Return the (X, Y) coordinate for the center point of the cell that contains the specified text.  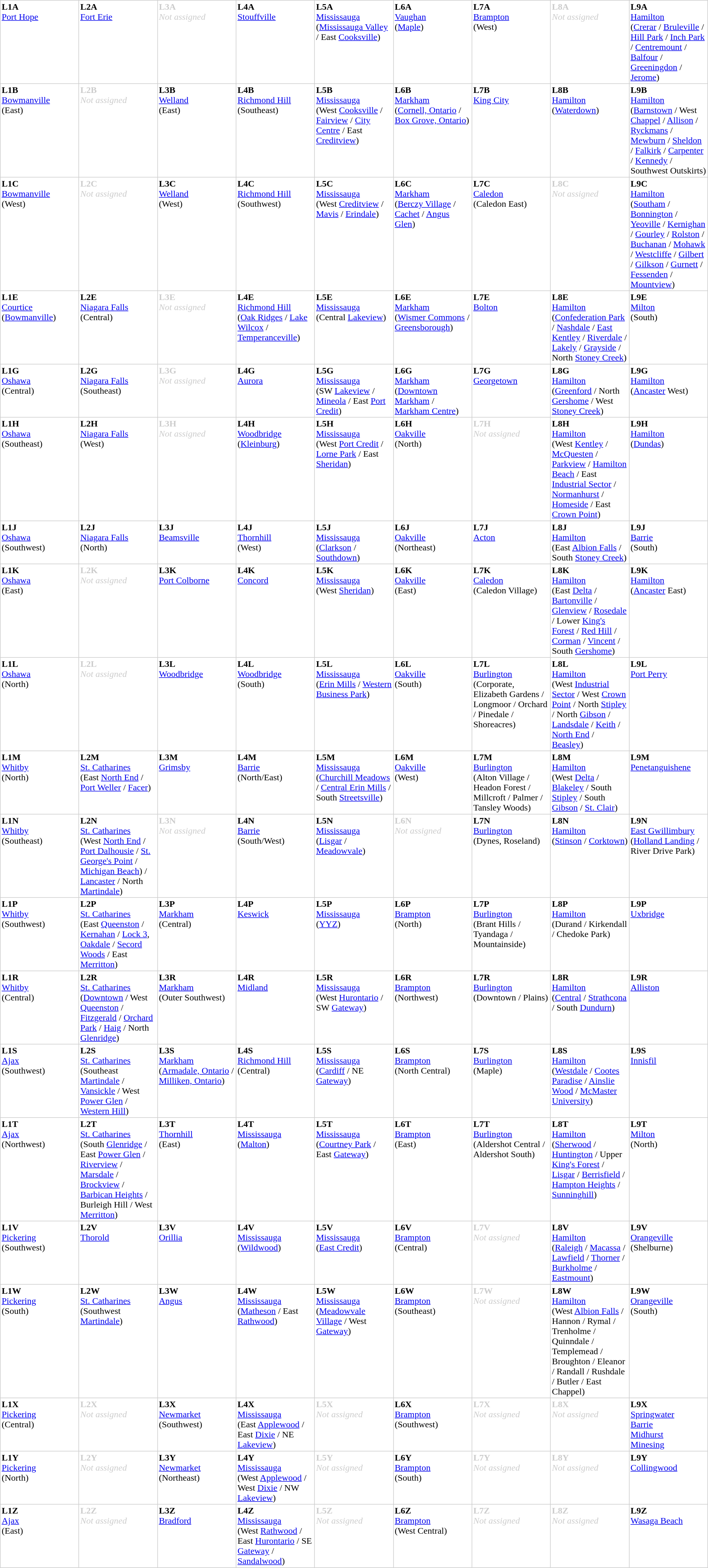
L3KPort Colborne (197, 610)
L6WBrampton(Southeast) (432, 1341)
L7CCaledon(Caledon East) (511, 234)
L9XSpringwaterBarrieMidhurstMinesing (668, 1424)
L5PMississauga(YYZ) (354, 934)
L4YMississauga(West Applewood / West Dixie / NW Lakeview) (275, 1478)
L5VMississauga(East Credit) (354, 1253)
L9AHamilton(Crerar / Bruleville / Hill Park / Inch Park / Centremount / Balfour / Greeningdon / Jerome) (668, 42)
L4JThornhill(West) (275, 543)
L3JBeamsville (197, 543)
L6CMarkham(Berczy Village / Cachet / Angus Glen) (432, 234)
L2KNot assigned (118, 610)
L8BHamilton(Waterdown) (590, 130)
L8VHamilton(Raleigh / Macassa / Lawfield / Thorner / Burkholme / Eastmount) (590, 1253)
L8CNot assigned (590, 234)
L4CRichmond Hill(Southwest) (275, 234)
L1XPickering(Central) (40, 1424)
L6RBrampton(Northwest) (432, 1008)
L9HHamilton(Dundas) (668, 469)
L2CNot assigned (118, 234)
L9BHamilton(Barnstown / West Chappel / Allison / Ryckmans / Mewburn / Sheldon / Falkirk / Carpenter / Kennedy / Southwest Outskirts) (668, 130)
L6MOakville(West) (432, 783)
L7MBurlington(Alton Village / Headon Forest / Millcroft / Palmer / Tansley Woods) (511, 783)
L9GHamilton(Ancaster West) (668, 391)
L4TMississauga(Malton) (275, 1169)
L7YNot assigned (511, 1478)
L6BMarkham(Cornell, Ontario / Box Grove, Ontario) (432, 130)
L1CBowmanville(West) (40, 234)
L3SMarkham(Armadale, Ontario / Milliken, Ontario) (197, 1081)
L9PUxbridge (668, 934)
L4LWoodbridge(South) (275, 704)
L1WPickering(South) (40, 1341)
L1KOshawa(East) (40, 610)
L6VBrampton(Central) (432, 1253)
L9MPenetanguishene (668, 783)
L9EMilton(South) (668, 327)
L5CMississauga(West Creditview / Mavis / Erindale) (354, 234)
L5XNot assigned (354, 1424)
L7JActon (511, 543)
L1LOshawa(North) (40, 704)
L1YPickering(North) (40, 1478)
L3RMarkham(Outer Southwest) (197, 1008)
L5KMississauga(West Sheridan) (354, 610)
L8THamilton(Sherwood / Huntington / Upper King's Forest / Lisgar / Berrisfield / Hampton Heights / Sunninghill) (590, 1169)
L8GHamilton(Greenford / North Gershome / West Stoney Creek) (590, 391)
L1SAjax(Southwest) (40, 1081)
L7HNot assigned (511, 469)
L5SMississauga(Cardiff / NE Gateway) (354, 1081)
L6SBrampton(North Central) (432, 1081)
L2MSt. Catharines(East North End / Port Weller / Facer) (118, 783)
L5AMississauga(Mississauga Valley / East Cooksville) (354, 42)
L1ECourtice(Bowmanville) (40, 327)
L4AStouffville (275, 42)
L6YBrampton(South) (432, 1478)
L9LPort Perry (668, 704)
L7LBurlington(Corporate, Elizabeth Gardens / Longmoor / Orchard / Pinedale / Shoreacres) (511, 704)
L9NEast Gwillimbury(Holland Landing / River Drive Park) (668, 856)
L6HOakville(North) (432, 469)
L8SHamilton(Westdale / Cootes Paradise / Ainslie Wood / McMaster University) (590, 1081)
L3VOrillia (197, 1253)
L9ZWasaga Beach (668, 1536)
L4RMidland (275, 1008)
L1HOshawa(Southeast) (40, 469)
L3PMarkham(Central) (197, 934)
L2NSt. Catharines(West North End / Port Dalhousie / St. George's Point / Michigan Beach) / Lancaster / North Martindale) (118, 856)
L7GGeorgetown (511, 391)
L8JHamilton(East Albion Falls / South Stoney Creek) (590, 543)
L9JBarrie(South) (668, 543)
L8EHamilton(Confederation Park / Nashdale / East Kentley / Riverdale / Lakely / Grayside / North Stoney Creek) (590, 327)
L1VPickering(Southwest) (40, 1253)
L2AFort Erie (118, 42)
L2SSt. Catharines(Southeast Martindale / Vansickle / West Power Glen / Western Hill) (118, 1081)
L9KHamilton(Ancaster East) (668, 610)
L5GMississauga(SW Lakeview / Mineola / East Port Credit) (354, 391)
L2VThorold (118, 1253)
L4GAurora (275, 391)
L2JNiagara Falls(North) (118, 543)
L2ZNot assigned (118, 1536)
L2BNot assigned (118, 130)
L6JOakville(Northeast) (432, 543)
L8PHamilton(Durand / Kirkendall / Chedoke Park) (590, 934)
L7ABrampton (West) (511, 42)
L5BMississauga(West Cooksville / Fairview / City Centre / East Creditview) (354, 130)
L6TBrampton(East) (432, 1169)
L6LOakville(South) (432, 704)
L9VOrangeville(Shelburne) (668, 1253)
L7PBurlington(Brant Hills / Tyandaga / Mountainside) (511, 934)
L1TAjax(Northwest) (40, 1169)
L4VMississauga(Wildwood) (275, 1253)
L3ENot assigned (197, 327)
L3LWoodbridge (197, 704)
L3MGrimsby (197, 783)
L9WOrangeville(South) (668, 1341)
L9YCollingwood (668, 1478)
L1GOshawa(Central) (40, 391)
L2TSt. Catharines(South Glenridge / East Power Glen / Riverview / Marsdale / Brockview / Barbican Heights / Burleigh Hill / West Merritton) (118, 1169)
L6AVaughan(Maple) (432, 42)
L8RHamilton(Central / Strathcona / South Dundurn) (590, 1008)
L8YNot assigned (590, 1478)
L3HNot assigned (197, 469)
L2GNiagara Falls(Southeast) (118, 391)
L3TThornhill(East) (197, 1169)
L5TMississauga(Courtney Park / East Gateway) (354, 1169)
L5NMississauga(Lisgar / Meadowvale) (354, 856)
L6XBrampton(Southwest) (432, 1424)
L3YNewmarket(Northeast) (197, 1478)
L5ZNot assigned (354, 1536)
L7XNot assigned (511, 1424)
L2RSt. Catharines(Downtown / West Queenston / Fitzgerald / Orchard Park / Haig / North Glenridge) (118, 1008)
L3GNot assigned (197, 391)
L2XNot assigned (118, 1424)
L9SInnisfil (668, 1081)
L1BBowmanville(East) (40, 130)
L3ANot assigned (197, 42)
L5EMississauga(Central Lakeview) (354, 327)
L3NNot assigned (197, 856)
L4MBarrie(North/East) (275, 783)
L7ZNot assigned (511, 1536)
L5WMississauga(Meadowvale Village / West Gateway) (354, 1341)
L7WNot assigned (511, 1341)
L4ERichmond Hill(Oak Ridges / Lake Wilcox / Temperanceville) (275, 327)
L4PKeswick (275, 934)
L5JMississauga(Clarkson / Southdown) (354, 543)
L5MMississauga(Churchill Meadows / Central Erin Mills / South Streetsville) (354, 783)
L4NBarrie(South/West) (275, 856)
L4XMississauga(East Applewood / East Dixie / NE Lakeview) (275, 1424)
L7SBurlington(Maple) (511, 1081)
L7NBurlington(Dynes, Roseland) (511, 856)
L7KCaledon(Caledon Village) (511, 610)
L8ZNot assigned (590, 1536)
L3ZBradford (197, 1536)
L5LMississauga(Erin Mills / Western Business Park) (354, 704)
L2HNiagara Falls(West) (118, 469)
L3XNewmarket(Southwest) (197, 1424)
L4ZMississauga(West Rathwood / East Hurontario / SE Gateway / Sandalwood) (275, 1536)
L8MHamilton(West Delta / Blakeley / South Stipley / South Gibson / St. Clair) (590, 783)
L2ENiagara Falls(Central) (118, 327)
L3WAngus (197, 1341)
L8HHamilton(West Kentley / McQuesten / Parkview / Hamilton Beach / East Industrial Sector / Normanhurst / Homeside / East Crown Point) (590, 469)
L9TMilton(North) (668, 1169)
L1PWhitby(Southwest) (40, 934)
L1NWhitby(Southeast) (40, 856)
L6GMarkham(Downtown Markham / Markham Centre) (432, 391)
L1APort Hope (40, 42)
L1RWhitby(Central) (40, 1008)
L7VNot assigned (511, 1253)
L6KOakville(East) (432, 610)
L5YNot assigned (354, 1478)
L2LNot assigned (118, 704)
L2WSt. Catharines(Southwest Martindale) (118, 1341)
L6NNot assigned (432, 856)
L1JOshawa(Southwest) (40, 543)
L1MWhitby(North) (40, 783)
L6ZBrampton(West Central) (432, 1536)
L6PBrampton(North) (432, 934)
L4WMississauga(Matheson / East Rathwood) (275, 1341)
L1ZAjax(East) (40, 1536)
L6EMarkham(Wismer Commons / Greensborough) (432, 327)
L9RAlliston (668, 1008)
L4BRichmond Hill(Southeast) (275, 130)
L5RMississauga(West Hurontario / SW Gateway) (354, 1008)
L3BWelland(East) (197, 130)
L8XNot assigned (590, 1424)
L2PSt. Catharines(East Queenston / Kernahan / Lock 3, Oakdale / Secord Woods / East Merritton) (118, 934)
L5HMississauga(West Port Credit / Lorne Park / East Sheridan) (354, 469)
L8NHamilton(Stinson / Corktown) (590, 856)
L8LHamilton(West Industrial Sector / West Crown Point / North Stipley / North Gibson / Landsdale / Keith / North End / Beasley) (590, 704)
L4HWoodbridge(Kleinburg) (275, 469)
L7RBurlington(Downtown / Plains) (511, 1008)
L7EBolton (511, 327)
L3CWelland(West) (197, 234)
L7TBurlington(Aldershot Central / Aldershot South) (511, 1169)
L8ANot assigned (590, 42)
L4SRichmond Hill(Central) (275, 1081)
L2YNot assigned (118, 1478)
L8KHamilton(East Delta / Bartonville / Glenview / Rosedale / Lower King's Forest / Red Hill / Corman / Vincent / South Gershome) (590, 610)
L4KConcord (275, 610)
L7BKing City (511, 130)
